Locate the cell with the specified text and output its [x, y] center coordinate. 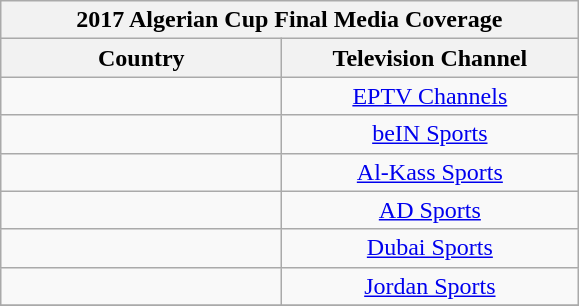
EPTV Channels [430, 96]
2017 Algerian Cup Final Media Coverage [290, 20]
AD Sports [430, 210]
Jordan Sports [430, 286]
Country [142, 58]
Television Channel [430, 58]
beIN Sports [430, 134]
Al-Kass Sports [430, 172]
Dubai Sports [430, 248]
